Return the [x, y] coordinate for the center point of the cell that contains the specified text.  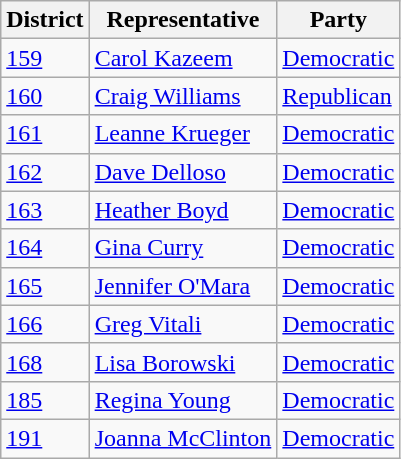
Jennifer O'Mara [183, 286]
160 [45, 96]
Craig Williams [183, 96]
159 [45, 58]
District [45, 20]
Gina Curry [183, 248]
Carol Kazeem [183, 58]
165 [45, 286]
163 [45, 210]
191 [45, 438]
Joanna McClinton [183, 438]
164 [45, 248]
Republican [338, 96]
Lisa Borowski [183, 362]
Leanne Krueger [183, 134]
Dave Delloso [183, 172]
162 [45, 172]
Party [338, 20]
Greg Vitali [183, 324]
Representative [183, 20]
166 [45, 324]
161 [45, 134]
185 [45, 400]
Regina Young [183, 400]
168 [45, 362]
Heather Boyd [183, 210]
